Locate the cell with the specified text and output its [x, y] center coordinate. 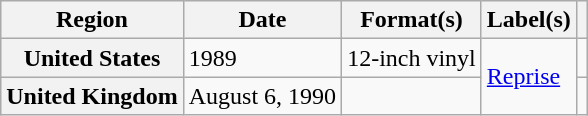
Label(s) [528, 20]
Region [92, 20]
Reprise [528, 77]
12-inch vinyl [412, 58]
Date [262, 20]
United States [92, 58]
August 6, 1990 [262, 96]
United Kingdom [92, 96]
1989 [262, 58]
Format(s) [412, 20]
